Pinpoint the cell where the given text exists, returning its [x, y] midpoint coordinate. 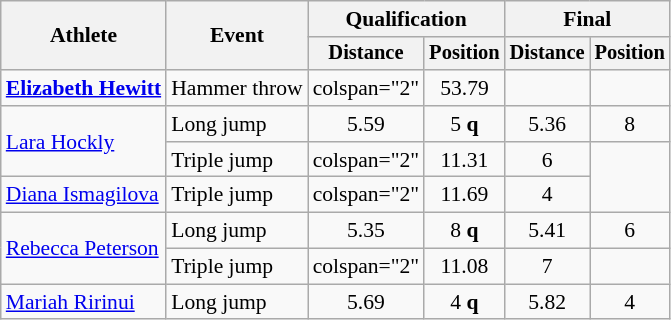
5.41 [548, 231]
Diana Ismagilova [84, 195]
5.69 [366, 302]
5.82 [548, 302]
Event [236, 36]
11.69 [464, 195]
Final [588, 19]
4 q [464, 302]
5.59 [366, 124]
7 [548, 267]
Rebecca Peterson [84, 248]
Athlete [84, 36]
11.08 [464, 267]
Hammer throw [236, 88]
Mariah Ririnui [84, 302]
5.36 [548, 124]
8 q [464, 231]
5.35 [366, 231]
5 q [464, 124]
Lara Hockly [84, 142]
8 [630, 124]
Qualification [406, 19]
53.79 [464, 88]
11.31 [464, 160]
Elizabeth Hewitt [84, 88]
